Provide the [X, Y] coordinate of the cell's center where the given text is located.  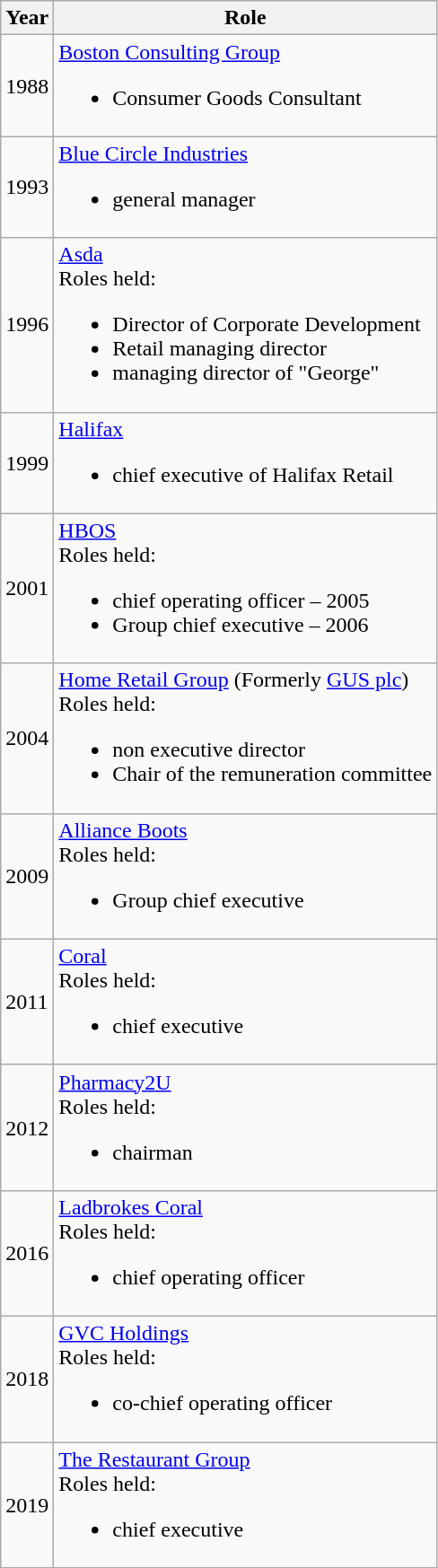
Pharmacy2URoles held:chairman [246, 1127]
2009 [27, 876]
2019 [27, 1504]
The Restaurant GroupRoles held:chief executive [246, 1504]
Year [27, 18]
1993 [27, 187]
2012 [27, 1127]
AsdaRoles held:Director of Corporate DevelopmentRetail managing directormanaging director of "George" [246, 325]
2016 [27, 1253]
Ladbrokes CoralRoles held:chief operating officer [246, 1253]
Alliance BootsRoles held:Group chief executive [246, 876]
Boston Consulting GroupConsumer Goods Consultant [246, 86]
Role [246, 18]
GVC HoldingsRoles held:co-chief operating officer [246, 1379]
2004 [27, 738]
1988 [27, 86]
Home Retail Group (Formerly GUS plc)Roles held:non executive directorChair of the remuneration committee [246, 738]
2011 [27, 1002]
CoralRoles held:chief executive [246, 1002]
Blue Circle Industriesgeneral manager [246, 187]
2001 [27, 589]
1999 [27, 463]
HBOSRoles held:chief operating officer – 2005Group chief executive – 2006 [246, 589]
2018 [27, 1379]
1996 [27, 325]
Halifaxchief executive of Halifax Retail [246, 463]
